Provide the (x, y) coordinate of the cell's center where the given text is located.  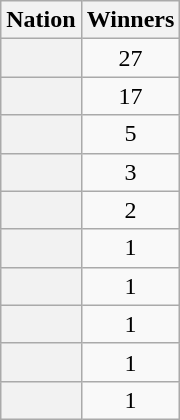
3 (130, 172)
17 (130, 96)
5 (130, 134)
Nation (41, 20)
27 (130, 58)
Winners (130, 20)
2 (130, 210)
